Locate the cell with the specified text and output its [x, y] center coordinate. 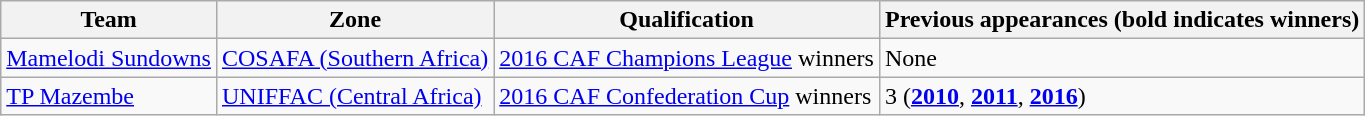
None [1122, 58]
TP Mazembe [109, 96]
Mamelodi Sundowns [109, 58]
Previous appearances (bold indicates winners) [1122, 20]
Qualification [687, 20]
COSAFA (Southern Africa) [354, 58]
2016 CAF Confederation Cup winners [687, 96]
2016 CAF Champions League winners [687, 58]
UNIFFAC (Central Africa) [354, 96]
Team [109, 20]
3 (2010, 2011, 2016) [1122, 96]
Zone [354, 20]
